From the cell containing the given text, extract its center point as [x, y] coordinate. 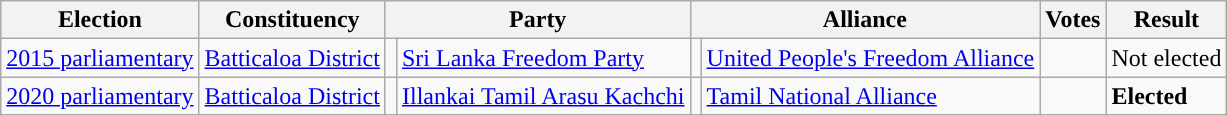
Tamil National Alliance [870, 96]
Not elected [1166, 58]
2015 parliamentary [100, 58]
Elected [1166, 96]
Alliance [865, 20]
2020 parliamentary [100, 96]
Sri Lanka Freedom Party [543, 58]
Election [100, 20]
Illankai Tamil Arasu Kachchi [543, 96]
United People's Freedom Alliance [870, 58]
Constituency [292, 20]
Result [1166, 20]
Votes [1073, 20]
Party [538, 20]
